Pinpoint the cell where the given text exists, returning its [X, Y] midpoint coordinate. 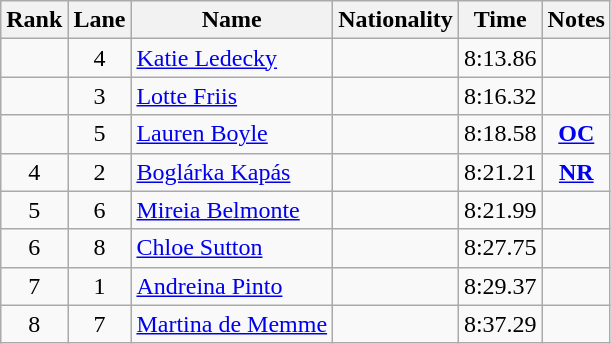
8:27.75 [500, 248]
1 [100, 286]
3 [100, 96]
Martina de Memme [232, 324]
8:37.29 [500, 324]
NR [576, 172]
Andreina Pinto [232, 286]
Name [232, 20]
OC [576, 134]
Mireia Belmonte [232, 210]
Time [500, 20]
Katie Ledecky [232, 58]
Notes [576, 20]
2 [100, 172]
8:18.58 [500, 134]
Chloe Sutton [232, 248]
8:21.99 [500, 210]
Rank [34, 20]
8:16.32 [500, 96]
Nationality [396, 20]
8:21.21 [500, 172]
Lane [100, 20]
Lotte Friis [232, 96]
Lauren Boyle [232, 134]
8:13.86 [500, 58]
8:29.37 [500, 286]
Boglárka Kapás [232, 172]
